From the cell containing the given text, extract its center point as [X, Y] coordinate. 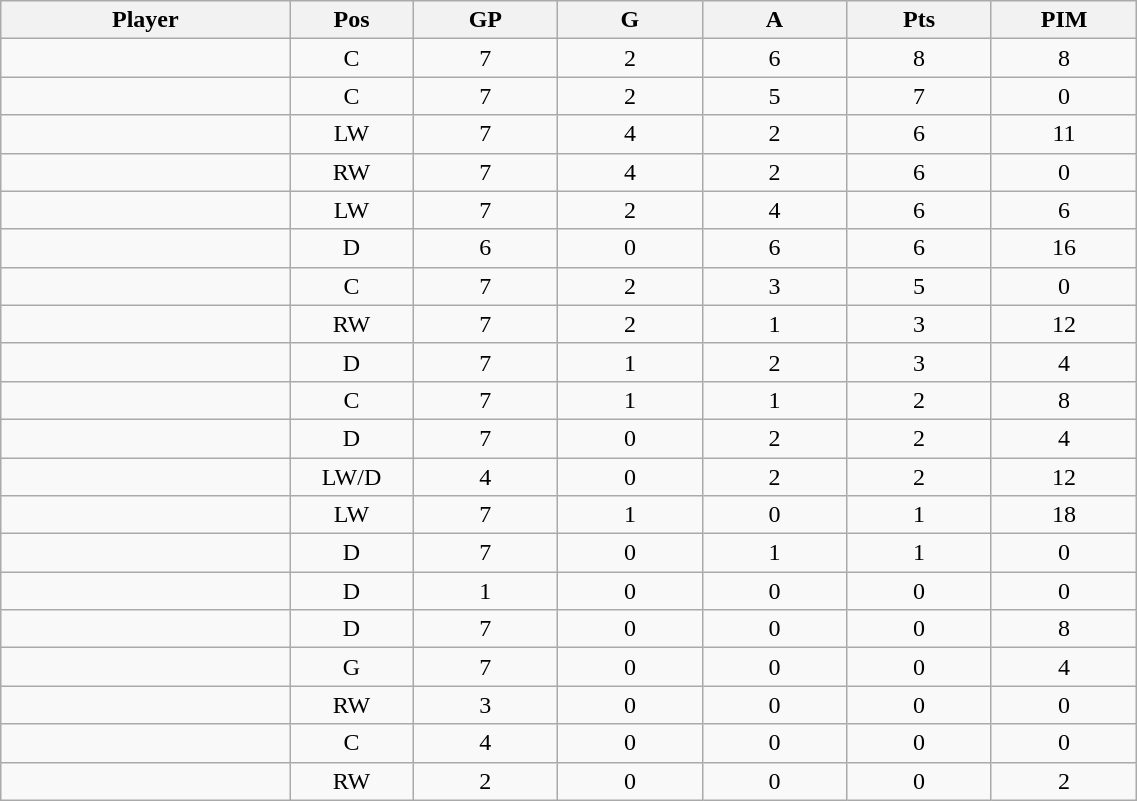
GP [486, 20]
A [774, 20]
16 [1064, 248]
LW/D [352, 477]
PIM [1064, 20]
Player [146, 20]
Pos [352, 20]
11 [1064, 134]
18 [1064, 515]
Pts [920, 20]
